Locate the cell with the specified text and output its (x, y) center coordinate. 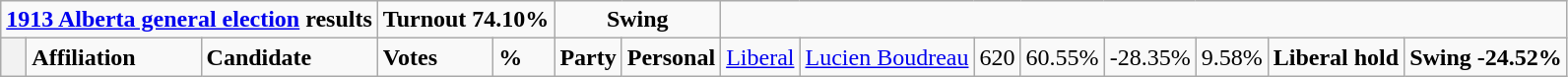
1913 Alberta general election results (189, 20)
Turnout 74.10% (466, 20)
620 (997, 57)
Party (588, 57)
Candidate (290, 57)
Liberal hold (1336, 57)
-28.35% (1150, 57)
Liberal (760, 57)
Swing (638, 20)
Votes (435, 57)
Personal (671, 57)
Affiliation (114, 57)
Swing -24.52% (1486, 57)
9.58% (1231, 57)
60.55% (1062, 57)
% (524, 57)
Lucien Boudreau (886, 57)
